Find where the given text appears and provide that cell's center as [X, Y] coordinate. 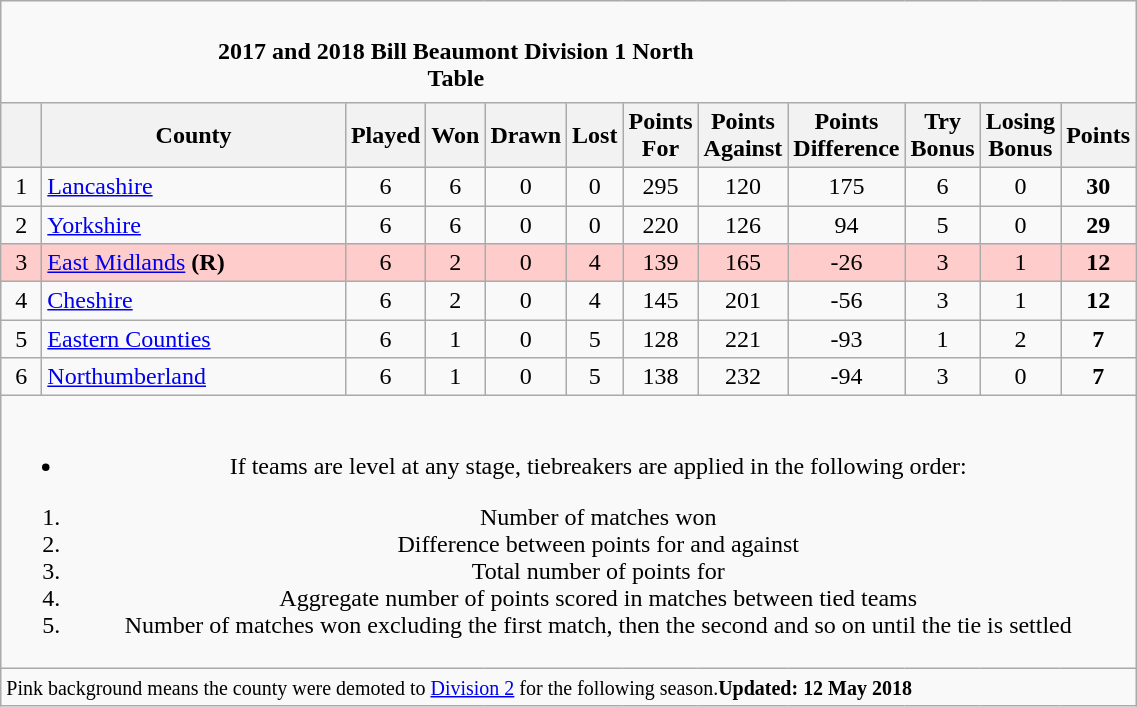
145 [660, 301]
Cheshire [194, 301]
128 [660, 339]
-26 [846, 263]
139 [660, 263]
165 [743, 263]
30 [1098, 186]
-56 [846, 301]
232 [743, 377]
175 [846, 186]
295 [660, 186]
East Midlands (R) [194, 263]
29 [1098, 225]
221 [743, 339]
126 [743, 225]
-93 [846, 339]
Points Difference [846, 134]
Try Bonus [942, 134]
120 [743, 186]
138 [660, 377]
Losing Bonus [1020, 134]
Lost [595, 134]
Yorkshire [194, 225]
Points For [660, 134]
Northumberland [194, 377]
-94 [846, 377]
Pink background means the county were demoted to Division 2 for the following season.Updated: 12 May 2018 [568, 687]
Lancashire [194, 186]
94 [846, 225]
Played [385, 134]
Drawn [526, 134]
220 [660, 225]
County [194, 134]
Points Against [743, 134]
201 [743, 301]
Points [1098, 134]
Eastern Counties [194, 339]
Won [456, 134]
